From the cell containing the given text, extract its center point as [X, Y] coordinate. 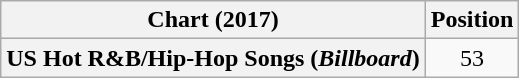
Chart (2017) [213, 20]
US Hot R&B/Hip-Hop Songs (Billboard) [213, 58]
53 [472, 58]
Position [472, 20]
